Identify which cell holds the provided text, then report its [x, y] central coordinate. 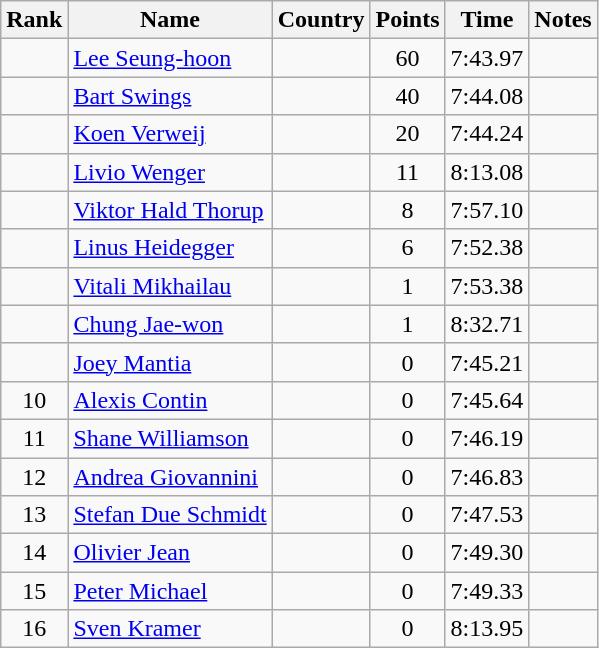
8:13.08 [487, 172]
Joey Mantia [170, 362]
14 [34, 553]
8 [408, 210]
Peter Michael [170, 591]
7:52.38 [487, 248]
Olivier Jean [170, 553]
7:45.64 [487, 400]
Name [170, 20]
Notes [563, 20]
7:44.08 [487, 96]
Country [321, 20]
Bart Swings [170, 96]
40 [408, 96]
7:57.10 [487, 210]
Points [408, 20]
7:47.53 [487, 515]
13 [34, 515]
Alexis Contin [170, 400]
Linus Heidegger [170, 248]
7:46.19 [487, 438]
6 [408, 248]
Lee Seung-hoon [170, 58]
60 [408, 58]
7:53.38 [487, 286]
8:13.95 [487, 629]
Koen Verweij [170, 134]
Stefan Due Schmidt [170, 515]
Sven Kramer [170, 629]
7:44.24 [487, 134]
15 [34, 591]
7:46.83 [487, 477]
Viktor Hald Thorup [170, 210]
Rank [34, 20]
20 [408, 134]
Shane Williamson [170, 438]
Livio Wenger [170, 172]
Chung Jae-won [170, 324]
7:43.97 [487, 58]
12 [34, 477]
7:45.21 [487, 362]
Time [487, 20]
16 [34, 629]
7:49.33 [487, 591]
Andrea Giovannini [170, 477]
7:49.30 [487, 553]
8:32.71 [487, 324]
Vitali Mikhailau [170, 286]
10 [34, 400]
